From the cell containing the given text, extract its center point as (x, y) coordinate. 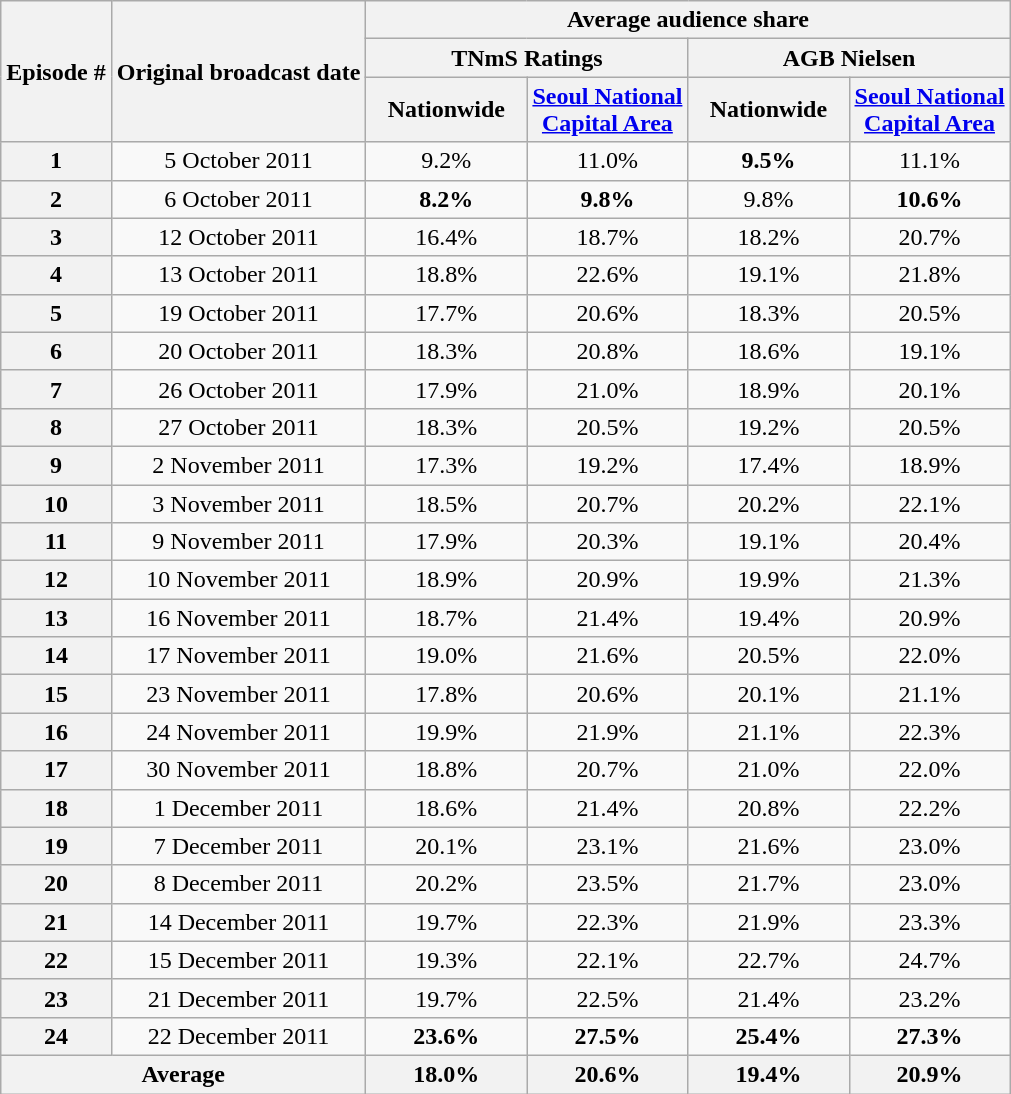
9 November 2011 (238, 542)
17 November 2011 (238, 656)
20 (56, 884)
21.3% (930, 580)
18.2% (768, 237)
Average (184, 1074)
3 November 2011 (238, 503)
8 December 2011 (238, 884)
20.4% (930, 542)
2 November 2011 (238, 465)
22 December 2011 (238, 1036)
9.2% (446, 161)
11 (56, 542)
26 October 2011 (238, 389)
Average audience share (688, 20)
7 (56, 389)
6 October 2011 (238, 199)
16.4% (446, 237)
9 (56, 465)
23.3% (930, 922)
14 (56, 656)
3 (56, 237)
17 (56, 770)
13 (56, 618)
1 December 2011 (238, 808)
2 (56, 199)
27 October 2011 (238, 427)
22.6% (608, 275)
11.0% (608, 161)
1 (56, 161)
24 November 2011 (238, 732)
19 (56, 846)
10 (56, 503)
30 November 2011 (238, 770)
17.4% (768, 465)
11.1% (930, 161)
13 October 2011 (238, 275)
5 October 2011 (238, 161)
8.2% (446, 199)
14 December 2011 (238, 922)
10 November 2011 (238, 580)
24.7% (930, 960)
20.3% (608, 542)
19 October 2011 (238, 313)
16 (56, 732)
Episode # (56, 72)
19.0% (446, 656)
21.7% (768, 884)
23 (56, 998)
10.6% (930, 199)
5 (56, 313)
25.4% (768, 1036)
20 October 2011 (238, 351)
12 October 2011 (238, 237)
18.0% (446, 1074)
Original broadcast date (238, 72)
22.2% (930, 808)
27.3% (930, 1036)
17.8% (446, 694)
22.7% (768, 960)
19.3% (446, 960)
8 (56, 427)
16 November 2011 (238, 618)
21 December 2011 (238, 998)
4 (56, 275)
6 (56, 351)
12 (56, 580)
21 (56, 922)
17.7% (446, 313)
18.5% (446, 503)
27.5% (608, 1036)
23.2% (930, 998)
23 November 2011 (238, 694)
18 (56, 808)
17.3% (446, 465)
TNmS Ratings (527, 58)
23.5% (608, 884)
15 December 2011 (238, 960)
AGB Nielsen (849, 58)
24 (56, 1036)
23.1% (608, 846)
9.5% (768, 161)
7 December 2011 (238, 846)
15 (56, 694)
23.6% (446, 1036)
21.8% (930, 275)
22.5% (608, 998)
22 (56, 960)
